Search for the cell housing the specified text and yield its (x, y) center coordinate. 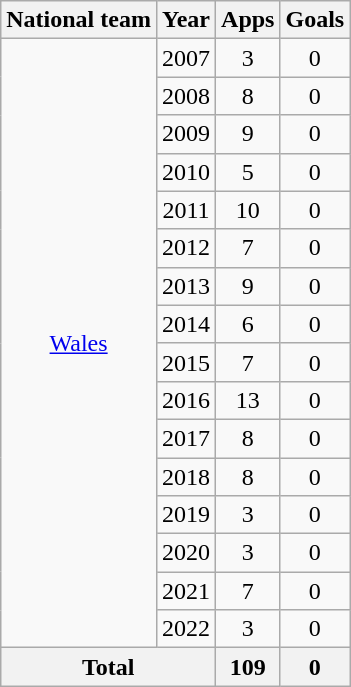
2020 (186, 553)
National team (79, 20)
2012 (186, 248)
2019 (186, 515)
Year (186, 20)
2017 (186, 438)
2014 (186, 324)
13 (248, 400)
2015 (186, 362)
Apps (248, 20)
Total (108, 667)
10 (248, 210)
2018 (186, 477)
2009 (186, 134)
2007 (186, 58)
2021 (186, 591)
2010 (186, 172)
109 (248, 667)
2016 (186, 400)
Goals (315, 20)
6 (248, 324)
2011 (186, 210)
2008 (186, 96)
5 (248, 172)
2022 (186, 629)
Wales (79, 344)
2013 (186, 286)
